Pinpoint the cell where the given text exists, returning its (X, Y) midpoint coordinate. 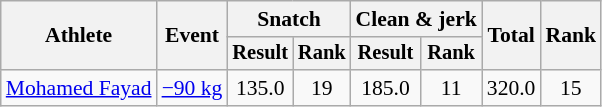
Clean & jerk (416, 19)
Athlete (79, 36)
320.0 (512, 88)
19 (322, 88)
185.0 (386, 88)
Snatch (288, 19)
135.0 (260, 88)
11 (450, 88)
Event (192, 36)
Total (512, 36)
Mohamed Fayad (79, 88)
−90 kg (192, 88)
15 (570, 88)
